Return (X, Y) of the center of cell containing provided text 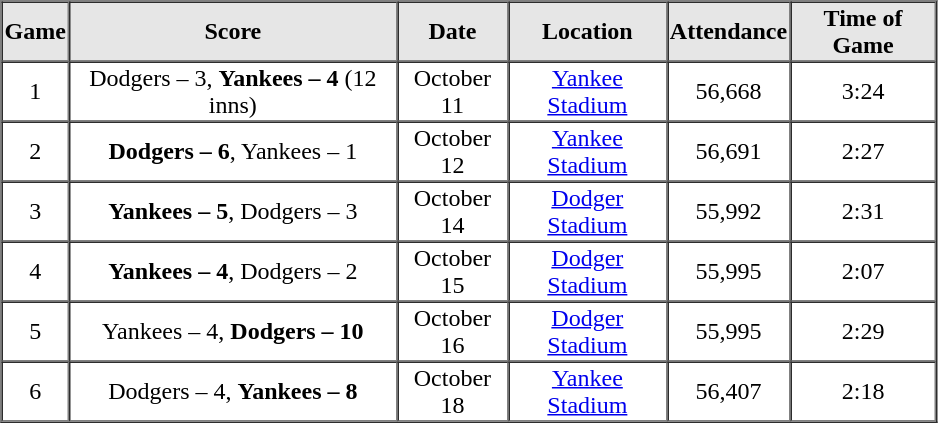
2:27 (863, 152)
Dodgers – 6, Yankees – 1 (233, 152)
2:18 (863, 392)
Attendance (728, 32)
Game (36, 32)
2:31 (863, 212)
1 (36, 92)
2 (36, 152)
3 (36, 212)
Yankees – 5, Dodgers – 3 (233, 212)
Location (588, 32)
56,407 (728, 392)
2:07 (863, 272)
Time of Game (863, 32)
Date (452, 32)
Score (233, 32)
October 14 (452, 212)
Yankees – 4, Dodgers – 2 (233, 272)
6 (36, 392)
October 16 (452, 332)
October 11 (452, 92)
3:24 (863, 92)
56,668 (728, 92)
5 (36, 332)
Yankees – 4, Dodgers – 10 (233, 332)
55,992 (728, 212)
56,691 (728, 152)
October 18 (452, 392)
4 (36, 272)
2:29 (863, 332)
October 12 (452, 152)
October 15 (452, 272)
Dodgers – 4, Yankees – 8 (233, 392)
Dodgers – 3, Yankees – 4 (12 inns) (233, 92)
